Provide the [X, Y] coordinate of the cell's center where the given text is located.  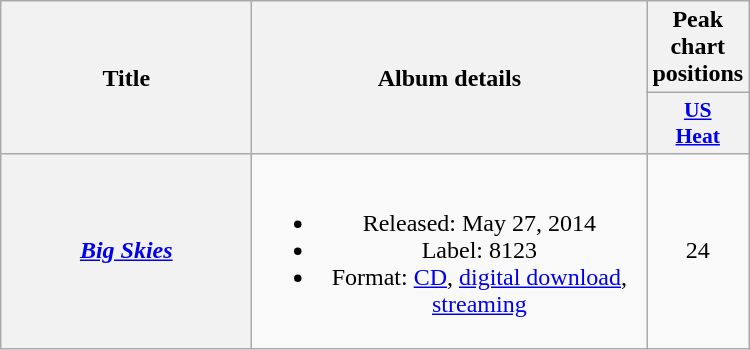
Album details [450, 78]
Released: May 27, 2014Label: 8123Format: CD, digital download, streaming [450, 251]
USHeat [698, 124]
Peak chart positions [698, 47]
24 [698, 251]
Title [126, 78]
Big Skies [126, 251]
